Detect which cell encompasses the target text, then output its [x, y] center coordinate. 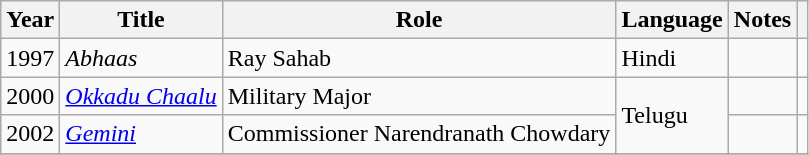
Title [141, 20]
Language [672, 20]
Commissioner Narendranath Chowdary [419, 134]
Ray Sahab [419, 58]
2000 [30, 96]
Abhaas [141, 58]
Telugu [672, 115]
Military Major [419, 96]
Notes [762, 20]
Gemini [141, 134]
Okkadu Chaalu [141, 96]
Role [419, 20]
Hindi [672, 58]
1997 [30, 58]
2002 [30, 134]
Year [30, 20]
